Pinpoint the cell where the given text exists, returning its [x, y] midpoint coordinate. 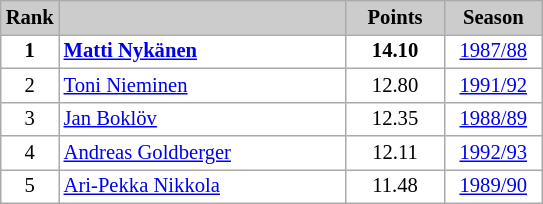
Points [395, 17]
14.10 [395, 51]
4 [30, 153]
Andreas Goldberger [202, 153]
1992/93 [493, 153]
2 [30, 85]
1 [30, 51]
1991/92 [493, 85]
12.35 [395, 119]
Rank [30, 17]
Season [493, 17]
3 [30, 119]
1989/90 [493, 186]
1987/88 [493, 51]
12.11 [395, 153]
1988/89 [493, 119]
5 [30, 186]
Matti Nykänen [202, 51]
Ari-Pekka Nikkola [202, 186]
11.48 [395, 186]
Toni Nieminen [202, 85]
12.80 [395, 85]
Jan Boklöv [202, 119]
